Extract the [x, y] coordinate from the center of the cell holding the provided text.  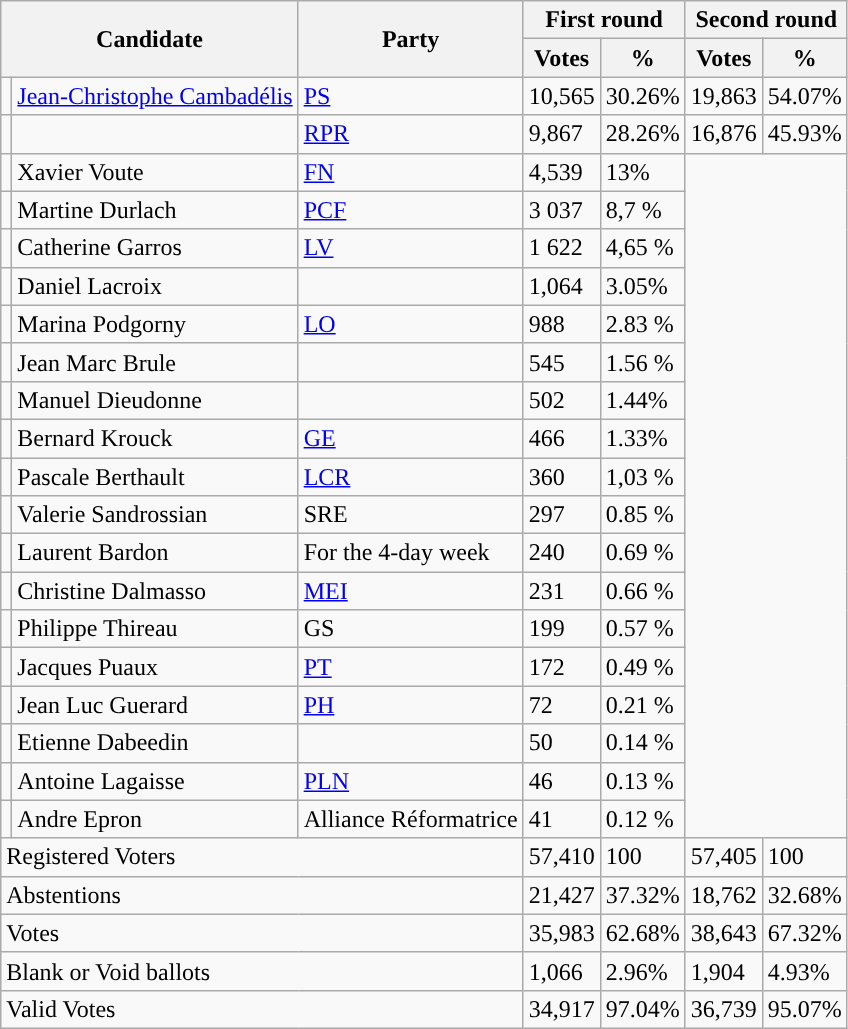
97.04% [642, 1009]
LO [410, 324]
Valerie Sandrossian [155, 515]
Etienne Dabeedin [155, 743]
Philippe Thireau [155, 629]
LV [410, 248]
34,917 [562, 1009]
1,064 [562, 286]
32.68% [804, 895]
4,539 [562, 172]
3.05% [642, 286]
297 [562, 515]
1.33% [642, 438]
Marina Podgorny [155, 324]
Xavier Voute [155, 172]
Alliance Réformatrice [410, 819]
Jean Marc Brule [155, 362]
Abstentions [262, 895]
46 [562, 781]
172 [562, 667]
13% [642, 172]
0.69 % [642, 553]
Pascale Berthault [155, 477]
Catherine Garros [155, 248]
1,03 % [642, 477]
1.44% [642, 400]
41 [562, 819]
Manuel Dieudonne [155, 400]
21,427 [562, 895]
Valid Votes [262, 1009]
Registered Voters [262, 857]
RPR [410, 134]
SRE [410, 515]
Daniel Lacroix [155, 286]
Jacques Puaux [155, 667]
1.56 % [642, 362]
35,983 [562, 933]
PT [410, 667]
19,863 [724, 96]
For the 4-day week [410, 553]
38,643 [724, 933]
Antoine Lagaisse [155, 781]
GE [410, 438]
Party [410, 39]
0.66 % [642, 591]
0.21 % [642, 705]
62.68% [642, 933]
0.14 % [642, 743]
4.93% [804, 971]
72 [562, 705]
50 [562, 743]
37.32% [642, 895]
3 037 [562, 210]
45.93% [804, 134]
54.07% [804, 96]
67.32% [804, 933]
0.49 % [642, 667]
199 [562, 629]
0.85 % [642, 515]
231 [562, 591]
28.26% [642, 134]
8,7 % [642, 210]
LCR [410, 477]
988 [562, 324]
57,405 [724, 857]
PLN [410, 781]
9,867 [562, 134]
240 [562, 553]
0.12 % [642, 819]
1 622 [562, 248]
10,565 [562, 96]
Laurent Bardon [155, 553]
Christine Dalmasso [155, 591]
95.07% [804, 1009]
MEI [410, 591]
Martine Durlach [155, 210]
Bernard Krouck [155, 438]
Jean-Christophe Cambadélis [155, 96]
360 [562, 477]
2.83 % [642, 324]
1,904 [724, 971]
545 [562, 362]
1,066 [562, 971]
PCF [410, 210]
PH [410, 705]
0.13 % [642, 781]
57,410 [562, 857]
Candidate [150, 39]
466 [562, 438]
GS [410, 629]
Jean Luc Guerard [155, 705]
36,739 [724, 1009]
16,876 [724, 134]
18,762 [724, 895]
Second round [766, 20]
502 [562, 400]
FN [410, 172]
4,65 % [642, 248]
PS [410, 96]
0.57 % [642, 629]
30.26% [642, 96]
First round [604, 20]
Andre Epron [155, 819]
Blank or Void ballots [262, 971]
2.96% [642, 971]
